Find where the given text appears and provide that cell's center as [X, Y] coordinate. 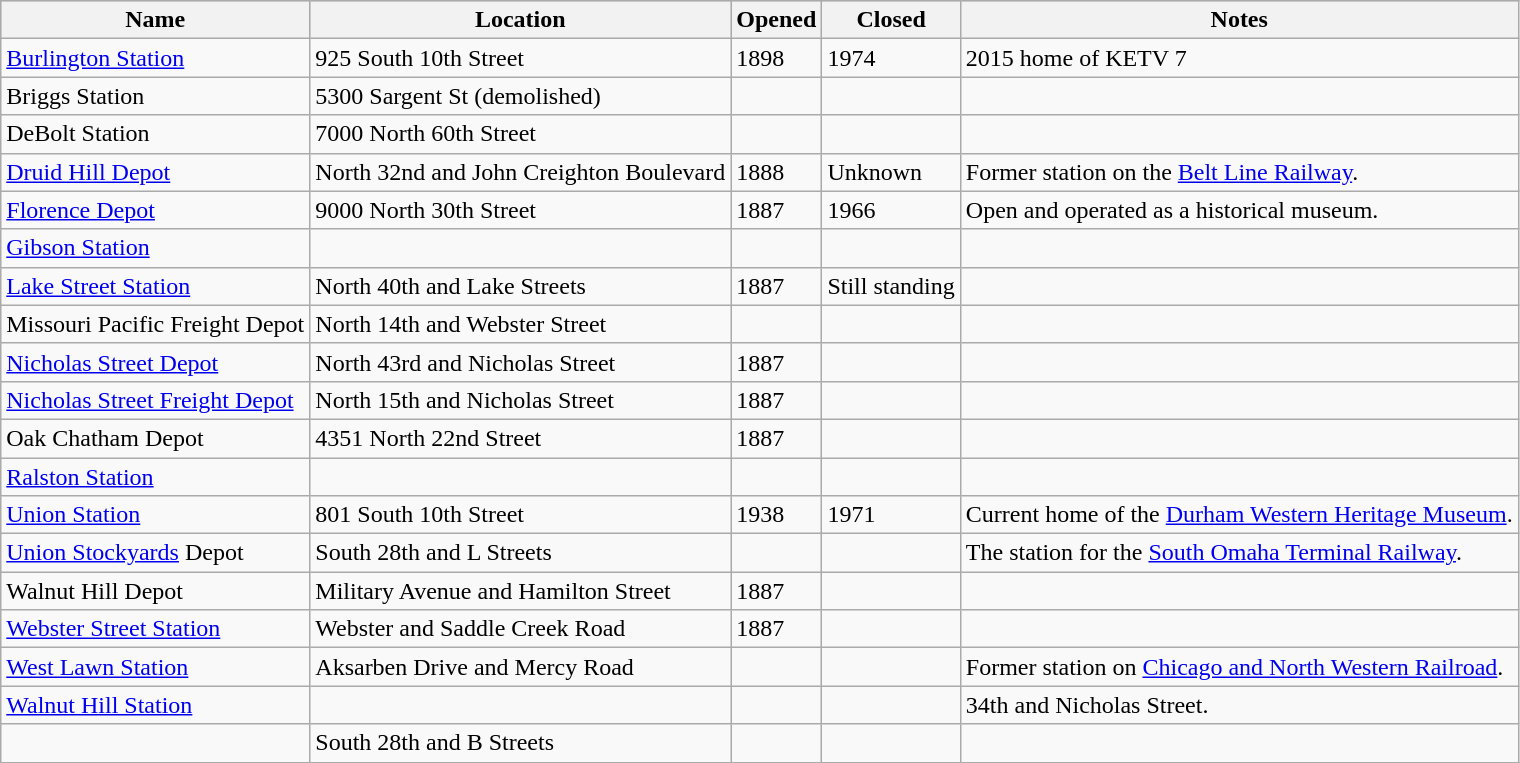
Lake Street Station [156, 286]
Burlington Station [156, 58]
2015 home of KETV 7 [1239, 58]
Name [156, 20]
West Lawn Station [156, 667]
Opened [776, 20]
Missouri Pacific Freight Depot [156, 324]
4351 North 22nd Street [520, 438]
Union Stockyards Depot [156, 553]
Closed [891, 20]
Former station on Chicago and North Western Railroad. [1239, 667]
The station for the South Omaha Terminal Railway. [1239, 553]
Notes [1239, 20]
North 40th and Lake Streets [520, 286]
Webster and Saddle Creek Road [520, 629]
Location [520, 20]
South 28th and B Streets [520, 743]
1974 [891, 58]
801 South 10th Street [520, 515]
9000 North 30th Street [520, 210]
Florence Depot [156, 210]
925 South 10th Street [520, 58]
South 28th and L Streets [520, 553]
1938 [776, 515]
Aksarben Drive and Mercy Road [520, 667]
Nicholas Street Freight Depot [156, 400]
North 32nd and John Creighton Boulevard [520, 172]
Webster Street Station [156, 629]
Current home of the Durham Western Heritage Museum. [1239, 515]
1888 [776, 172]
Oak Chatham Depot [156, 438]
7000 North 60th Street [520, 134]
1898 [776, 58]
Unknown [891, 172]
1966 [891, 210]
34th and Nicholas Street. [1239, 705]
Briggs Station [156, 96]
Military Avenue and Hamilton Street [520, 591]
Walnut Hill Depot [156, 591]
Walnut Hill Station [156, 705]
Still standing [891, 286]
North 15th and Nicholas Street [520, 400]
Former station on the Belt Line Railway. [1239, 172]
Open and operated as a historical museum. [1239, 210]
DeBolt Station [156, 134]
North 14th and Webster Street [520, 324]
1971 [891, 515]
Druid Hill Depot [156, 172]
Gibson Station [156, 248]
Union Station [156, 515]
Ralston Station [156, 477]
North 43rd and Nicholas Street [520, 362]
5300 Sargent St (demolished) [520, 96]
Nicholas Street Depot [156, 362]
